Find where the given text appears and provide that cell's center as (x, y) coordinate. 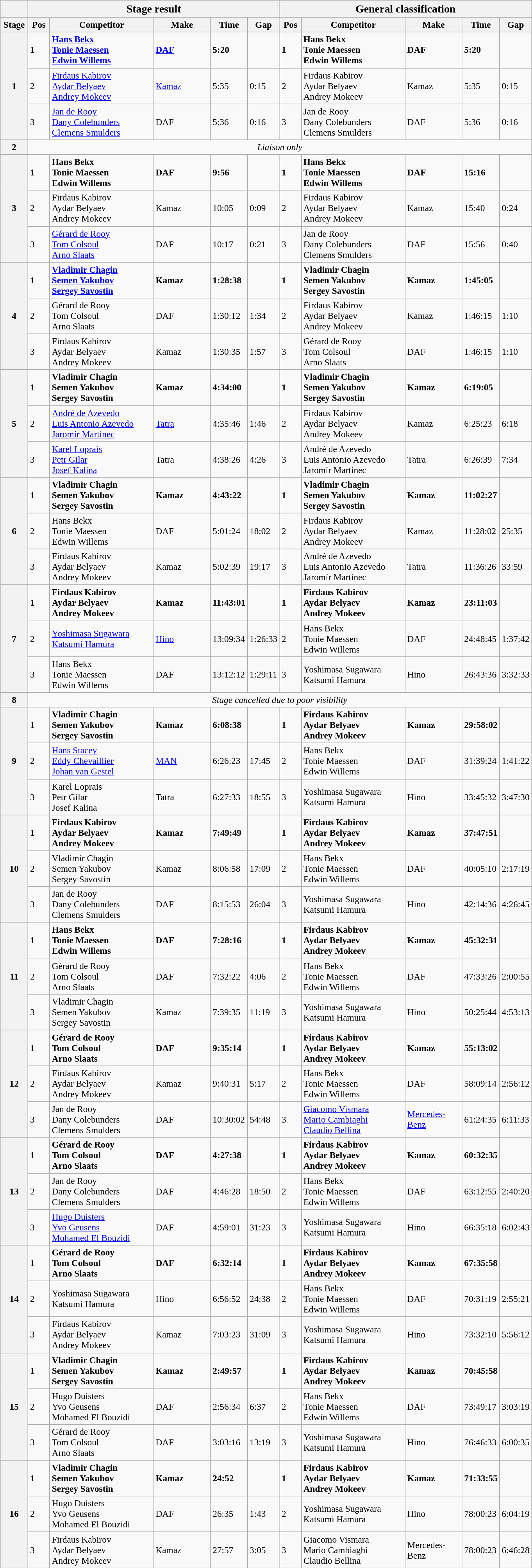
4:43:22 (229, 495)
1:46 (264, 423)
6:37 (264, 1406)
66:35:18 (481, 1227)
6:32:14 (229, 1263)
8 (14, 700)
1:57 (264, 352)
9:56 (229, 172)
7:34 (516, 459)
4:46:28 (229, 1191)
11:36:26 (481, 567)
1:45:05 (481, 280)
15:16 (481, 172)
18:02 (264, 531)
7 (14, 638)
MAN (182, 761)
6:26:23 (229, 761)
10:17 (229, 244)
6:26:39 (481, 459)
76:46:33 (481, 1442)
12 (14, 1083)
6 (14, 531)
13:19 (264, 1442)
7:39:35 (229, 1012)
70:31:19 (481, 1299)
6:11:33 (516, 1119)
3:47:30 (516, 797)
60:32:35 (481, 1155)
8:06:58 (229, 869)
31:39:24 (481, 761)
24:52 (229, 1478)
2:17:19 (516, 869)
15:56 (481, 244)
17:09 (264, 869)
5 (14, 424)
11:28:02 (481, 531)
4:26:45 (516, 904)
0:09 (264, 208)
1:34 (264, 316)
19:17 (264, 567)
18:50 (264, 1191)
3:05 (264, 1550)
15:40 (481, 208)
6:08:38 (229, 725)
2:49:57 (229, 1371)
31:23 (264, 1227)
73:49:17 (481, 1406)
11 (14, 976)
2:00:55 (516, 976)
Liaison only (280, 147)
General classification (405, 9)
54:48 (264, 1119)
25:35 (516, 531)
1:41:22 (516, 761)
67:35:58 (481, 1263)
33:59 (516, 567)
63:12:55 (481, 1191)
5:17 (264, 1083)
Hans Stacey Eddy Chevaillier Johan van Gestel (102, 761)
40:05:10 (481, 869)
0:24 (516, 208)
9:40:31 (229, 1083)
2:40:20 (516, 1191)
7:28:16 (229, 940)
1:37:42 (516, 638)
1:30:35 (229, 352)
7:49:49 (229, 833)
2:56:12 (516, 1083)
13:12:12 (229, 674)
18:55 (264, 797)
71:33:55 (481, 1478)
17:45 (264, 761)
31:09 (264, 1335)
14 (14, 1299)
6:27:33 (229, 797)
50:25:44 (481, 1012)
45:32:31 (481, 940)
0:21 (264, 244)
2:56:34 (229, 1406)
2:55:21 (516, 1299)
10:30:02 (229, 1119)
73:32:10 (481, 1335)
3:03:16 (229, 1442)
55:13:02 (481, 1048)
6:25:23 (481, 423)
26:04 (264, 904)
23:11:03 (481, 603)
7:32:22 (229, 976)
11:19 (264, 1012)
10 (14, 868)
1:26:33 (264, 638)
1:43 (264, 1514)
3:32:33 (516, 674)
4:53:13 (516, 1012)
Stage result (154, 9)
4 (14, 316)
4:34:00 (229, 388)
4:26 (264, 459)
58:09:14 (481, 1083)
26:43:36 (481, 674)
16 (14, 1514)
9:35:14 (229, 1048)
6:19:05 (481, 388)
8:15:53 (229, 904)
11:02:27 (481, 495)
10:05 (229, 208)
4:27:38 (229, 1155)
6:04:19 (516, 1514)
27:57 (229, 1550)
7:03:23 (229, 1335)
37:47:51 (481, 833)
47:33:26 (481, 976)
3:03:19 (516, 1406)
6:46:28 (516, 1550)
9 (14, 760)
11:43:01 (229, 603)
5:56:12 (516, 1335)
70:45:58 (481, 1371)
61:24:35 (481, 1119)
1:28:38 (229, 280)
6:00:35 (516, 1442)
15 (14, 1407)
6:02:43 (516, 1227)
33:45:32 (481, 797)
Stage cancelled due to poor visibility (280, 700)
4:59:01 (229, 1227)
4:06 (264, 976)
13 (14, 1191)
Stage (14, 25)
42:14:36 (481, 904)
13:09:34 (229, 638)
1:30:12 (229, 316)
1:29:11 (264, 674)
6:56:52 (229, 1299)
29:58:02 (481, 725)
6:18 (516, 423)
5:01:24 (229, 531)
26:35 (229, 1514)
4:38:26 (229, 459)
0:40 (516, 244)
24:48:45 (481, 638)
5:02:39 (229, 567)
4:35:46 (229, 423)
24:38 (264, 1299)
